Extract the (X, Y) coordinate from the center of the cell holding the provided text.  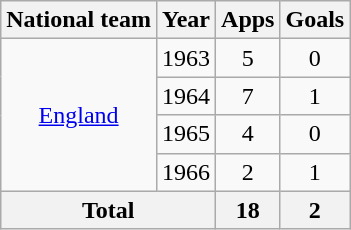
5 (248, 58)
1964 (186, 96)
18 (248, 210)
Apps (248, 20)
Total (108, 210)
1963 (186, 58)
1965 (186, 134)
National team (79, 20)
7 (248, 96)
4 (248, 134)
1966 (186, 172)
England (79, 115)
Year (186, 20)
Goals (315, 20)
